Find where the given text appears and provide that cell's center as [X, Y] coordinate. 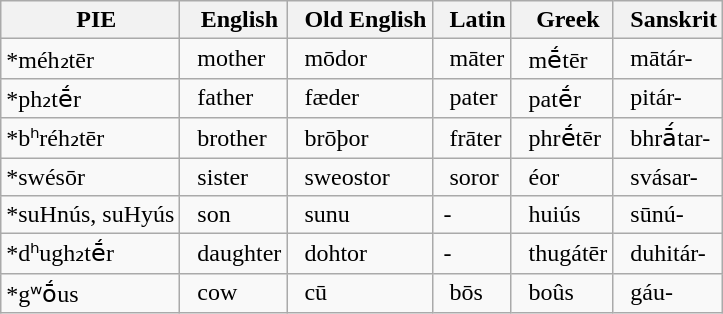
Old English [360, 20]
*suHnús, suHyús [90, 215]
father [234, 98]
son [234, 215]
Greek [562, 20]
sunu [360, 215]
sister [234, 177]
phrḗtēr [562, 138]
boûs [562, 293]
*dʰugh₂tḗr [90, 254]
duhitár- [668, 254]
mḗtēr [562, 59]
daughter [234, 254]
soror [472, 177]
Latin [472, 20]
frāter [472, 138]
bhrā́tar- [668, 138]
gáu- [668, 293]
patḗr [562, 98]
*swésōr [90, 177]
Sanskrit [668, 20]
brother [234, 138]
pitár- [668, 98]
mōdor [360, 59]
English [234, 20]
sūnú- [668, 215]
māter [472, 59]
*méh₂tēr [90, 59]
sweostor [360, 177]
fæder [360, 98]
huiús [562, 215]
*gʷṓus [90, 293]
PIE [90, 20]
pater [472, 98]
dohtor [360, 254]
thugátēr [562, 254]
cū [360, 293]
bōs [472, 293]
svásar- [668, 177]
cow [234, 293]
mātár- [668, 59]
éor [562, 177]
mother [234, 59]
*bʰréh₂tēr [90, 138]
brōþor [360, 138]
*ph₂tḗr [90, 98]
